Scan for the cell matching the given text and deliver its (x, y) coordinate at center. 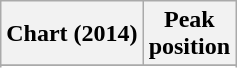
Chart (2014) (72, 34)
Peakposition (189, 34)
